Return the [X, Y] coordinate for the center point of the cell that contains the specified text.  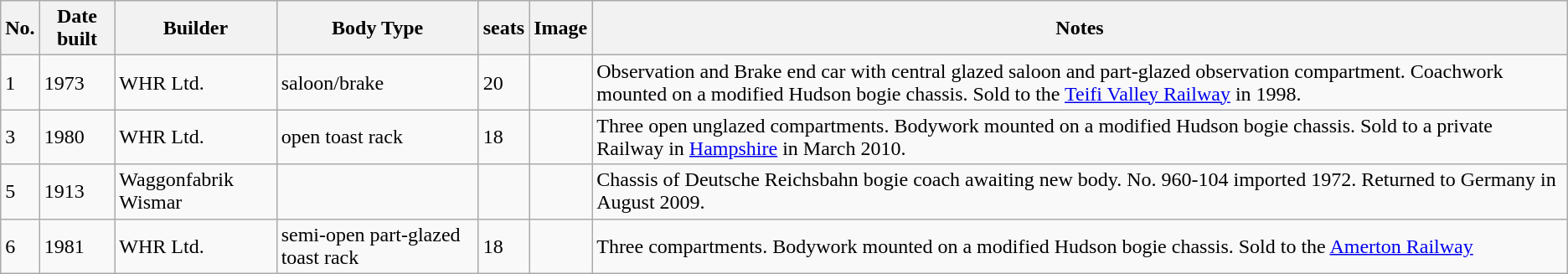
semi-open part-glazed toast rack [377, 246]
5 [20, 191]
Three open unglazed compartments. Bodywork mounted on a modified Hudson bogie chassis. Sold to a private Railway in Hampshire in March 2010. [1081, 137]
Three compartments. Bodywork mounted on a modified Hudson bogie chassis. Sold to the Amerton Railway [1081, 246]
3 [20, 137]
1973 [77, 82]
Date built [77, 28]
6 [20, 246]
20 [503, 82]
Chassis of Deutsche Reichsbahn bogie coach awaiting new body. No. 960-104 imported 1972. Returned to Germany in August 2009. [1081, 191]
Image [561, 28]
1980 [77, 137]
seats [503, 28]
1913 [77, 191]
Builder [196, 28]
open toast rack [377, 137]
saloon/brake [377, 82]
1981 [77, 246]
No. [20, 28]
Body Type [377, 28]
Waggonfabrik Wismar [196, 191]
Notes [1081, 28]
1 [20, 82]
